Identify which cell holds the provided text, then report its [x, y] central coordinate. 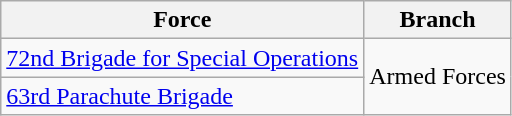
Branch [438, 20]
Force [182, 20]
63rd Parachute Brigade [182, 96]
72nd Brigade for Special Operations [182, 58]
Armed Forces [438, 77]
